Provide the [X, Y] coordinate of the cell's center where the given text is located.  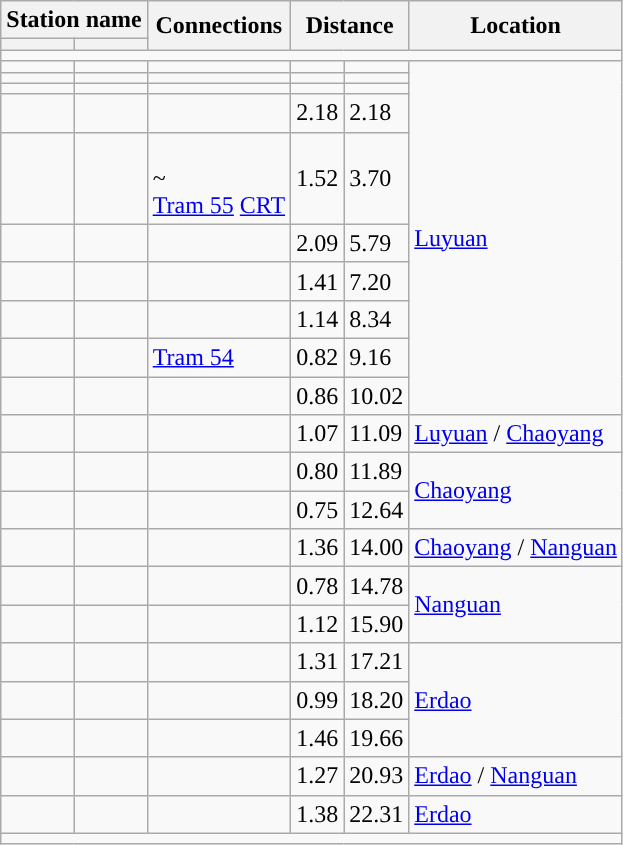
19.66 [376, 738]
14.00 [376, 548]
1.14 [318, 319]
5.79 [376, 243]
1.52 [318, 178]
14.78 [376, 586]
0.75 [318, 510]
0.80 [318, 472]
17.21 [376, 662]
1.46 [318, 738]
1.27 [318, 776]
8.34 [376, 319]
15.90 [376, 624]
1.07 [318, 434]
Luyuan [516, 238]
7.20 [376, 281]
3.70 [376, 178]
Connections [218, 26]
18.20 [376, 700]
11.09 [376, 434]
10.02 [376, 395]
0.82 [318, 357]
9.16 [376, 357]
11.89 [376, 472]
Erdao / Nanguan [516, 776]
Distance [350, 26]
Luyuan / Chaoyang [516, 434]
Location [516, 26]
1.36 [318, 548]
1.41 [318, 281]
1.12 [318, 624]
Tram 54 [218, 357]
22.31 [376, 814]
0.78 [318, 586]
1.38 [318, 814]
Station name [74, 20]
Chaoyang [516, 491]
Nanguan [516, 605]
0.99 [318, 700]
Chaoyang / Nanguan [516, 548]
1.31 [318, 662]
0.86 [318, 395]
12.64 [376, 510]
20.93 [376, 776]
~ Tram 55 CRT [218, 178]
2.09 [318, 243]
